Return the (X, Y) coordinate for the center point of the cell that contains the specified text.  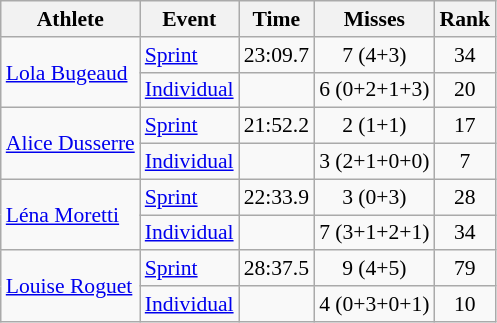
Time (276, 19)
21:52.2 (276, 126)
Alice Dusserre (70, 144)
Athlete (70, 19)
28 (466, 197)
20 (466, 90)
Rank (466, 19)
3 (2+1+0+0) (374, 162)
7 (3+1+2+1) (374, 233)
Louise Roguet (70, 286)
2 (1+1) (374, 126)
7 (4+3) (374, 55)
Lola Bugeaud (70, 72)
9 (4+5) (374, 269)
79 (466, 269)
Misses (374, 19)
22:33.9 (276, 197)
6 (0+2+1+3) (374, 90)
17 (466, 126)
23:09.7 (276, 55)
10 (466, 304)
4 (0+3+0+1) (374, 304)
Léna Moretti (70, 214)
3 (0+3) (374, 197)
Event (190, 19)
7 (466, 162)
28:37.5 (276, 269)
